Detect which cell encompasses the target text, then output its (X, Y) center coordinate. 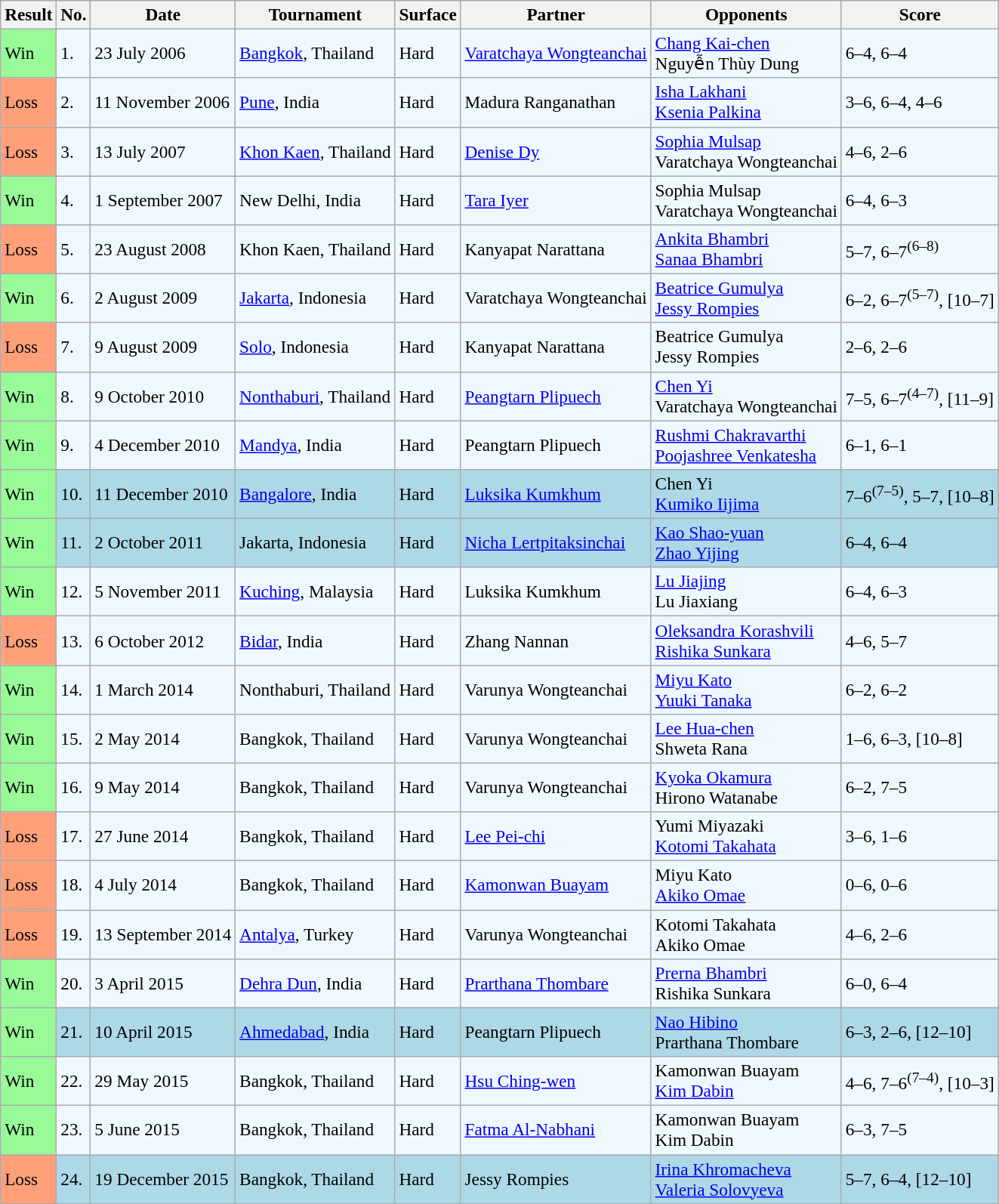
3–6, 6–4, 4–6 (920, 103)
Bangalore, India (316, 494)
5. (74, 249)
24. (74, 1178)
6 October 2012 (163, 641)
6–0, 6–4 (920, 983)
Bidar, India (316, 641)
Nao Hibino Prarthana Thombare (746, 1032)
4. (74, 199)
1. (74, 53)
Kuching, Malaysia (316, 592)
Rushmi Chakravarthi Poojashree Venkatesha (746, 444)
23 August 2008 (163, 249)
4 July 2014 (163, 885)
9 October 2010 (163, 396)
Tournament (316, 14)
Lu Jiajing Lu Jiaxiang (746, 592)
29 May 2015 (163, 1080)
Kao Shao-yuan Zhao Yijing (746, 542)
11. (74, 542)
Tara Iyer (556, 199)
5–7, 6–4, [12–10] (920, 1178)
14. (74, 689)
20. (74, 983)
Denise Dy (556, 151)
27 June 2014 (163, 837)
Pune, India (316, 103)
Miyu Kato Akiko Omae (746, 885)
5 June 2015 (163, 1130)
18. (74, 885)
Nicha Lertpitaksinchai (556, 542)
23. (74, 1130)
Kyoka Okamura Hirono Watanabe (746, 787)
2–6, 2–6 (920, 347)
1 March 2014 (163, 689)
Jessy Rompies (556, 1178)
13 September 2014 (163, 934)
6–3, 7–5 (920, 1130)
19. (74, 934)
10. (74, 494)
Ahmedabad, India (316, 1032)
Date (163, 14)
9 August 2009 (163, 347)
Antalya, Turkey (316, 934)
6–1, 6–1 (920, 444)
Dehra Dun, India (316, 983)
Prarthana Thombare (556, 983)
3–6, 1–6 (920, 837)
2 May 2014 (163, 739)
Chen Yi Kumiko Iijima (746, 494)
Result (29, 14)
6–2, 6–2 (920, 689)
Zhang Nannan (556, 641)
3 April 2015 (163, 983)
4–6, 7–6(7–4), [10–3] (920, 1080)
Ankita Bhambri Sanaa Bhambri (746, 249)
8. (74, 396)
9 May 2014 (163, 787)
21. (74, 1032)
2 October 2011 (163, 542)
17. (74, 837)
7–5, 6–7(4–7), [11–9] (920, 396)
11 December 2010 (163, 494)
15. (74, 739)
12. (74, 592)
Surface (427, 14)
Partner (556, 14)
6. (74, 298)
Madura Ranganathan (556, 103)
New Delhi, India (316, 199)
Solo, Indonesia (316, 347)
22. (74, 1080)
16. (74, 787)
4 December 2010 (163, 444)
6–3, 2–6, [12–10] (920, 1032)
Isha Lakhani Ksenia Palkina (746, 103)
6–2, 6–7(5–7), [10–7] (920, 298)
7. (74, 347)
2 August 2009 (163, 298)
Prerna Bhambri Rishika Sunkara (746, 983)
13. (74, 641)
11 November 2006 (163, 103)
3. (74, 151)
7–6(7–5), 5–7, [10–8] (920, 494)
1–6, 6–3, [10–8] (920, 739)
0–6, 0–6 (920, 885)
6–2, 7–5 (920, 787)
2. (74, 103)
19 December 2015 (163, 1178)
4–6, 5–7 (920, 641)
Kotomi Takahata Akiko Omae (746, 934)
Miyu Kato Yuuki Tanaka (746, 689)
Fatma Al-Nabhani (556, 1130)
Oleksandra Korashvili Rishika Sunkara (746, 641)
Opponents (746, 14)
Mandya, India (316, 444)
9. (74, 444)
Irina Khromacheva Valeria Solovyeva (746, 1178)
No. (74, 14)
Lee Pei-chi (556, 837)
1 September 2007 (163, 199)
Score (920, 14)
5 November 2011 (163, 592)
Chen Yi Varatchaya Wongteanchai (746, 396)
Hsu Ching-wen (556, 1080)
Chang Kai-chen Nguyễn Thùy Dung (746, 53)
23 July 2006 (163, 53)
Kamonwan Buayam (556, 885)
Lee Hua-chen Shweta Rana (746, 739)
Yumi Miyazaki Kotomi Takahata (746, 837)
13 July 2007 (163, 151)
10 April 2015 (163, 1032)
5–7, 6–7(6–8) (920, 249)
